Return the (X, Y) coordinate for the center point of the cell that contains the specified text.  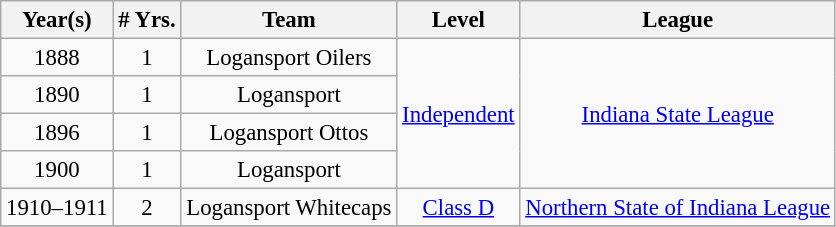
1896 (57, 133)
Independent (458, 114)
Year(s) (57, 20)
Team (289, 20)
Logansport Oilers (289, 58)
Logansport Whitecaps (289, 208)
Northern State of Indiana League (678, 208)
# Yrs. (147, 20)
Level (458, 20)
Indiana State League (678, 114)
1890 (57, 95)
1910–1911 (57, 208)
Logansport Ottos (289, 133)
League (678, 20)
Class D (458, 208)
1900 (57, 170)
1888 (57, 58)
2 (147, 208)
